Pinpoint the cell where the given text exists, returning its [X, Y] midpoint coordinate. 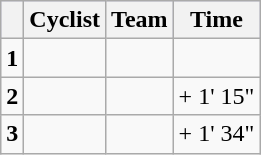
Cyclist [65, 20]
+ 1' 15" [216, 96]
1 [12, 58]
3 [12, 134]
Time [216, 20]
+ 1' 34" [216, 134]
2 [12, 96]
Team [140, 20]
